Find where the given text appears and provide that cell's center as [X, Y] coordinate. 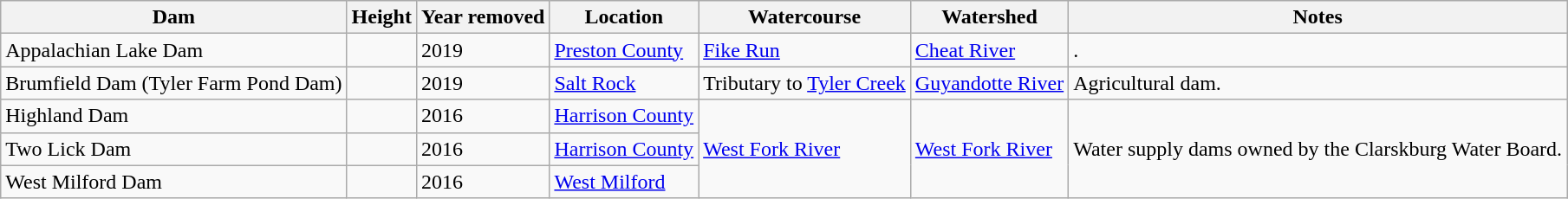
Dam [173, 17]
. [1318, 50]
Cheat River [989, 50]
Notes [1318, 17]
Tributary to Tyler Creek [804, 83]
Appalachian Lake Dam [173, 50]
Agricultural dam. [1318, 83]
Salt Rock [624, 83]
West Milford Dam [173, 182]
Watercourse [804, 17]
Watershed [989, 17]
Two Lick Dam [173, 149]
West Milford [624, 182]
Guyandotte River [989, 83]
Location [624, 17]
Highland Dam [173, 116]
Preston County [624, 50]
Height [381, 17]
Water supply dams owned by the Clarskburg Water Board. [1318, 149]
Year removed [482, 17]
Brumfield Dam (Tyler Farm Pond Dam) [173, 83]
Fike Run [804, 50]
